Provide the (X, Y) coordinate of the cell's center where the given text is located.  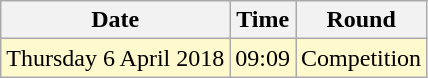
Competition (362, 58)
Time (263, 20)
Round (362, 20)
Date (116, 20)
09:09 (263, 58)
Thursday 6 April 2018 (116, 58)
